Search for the cell housing the specified text and yield its (X, Y) center coordinate. 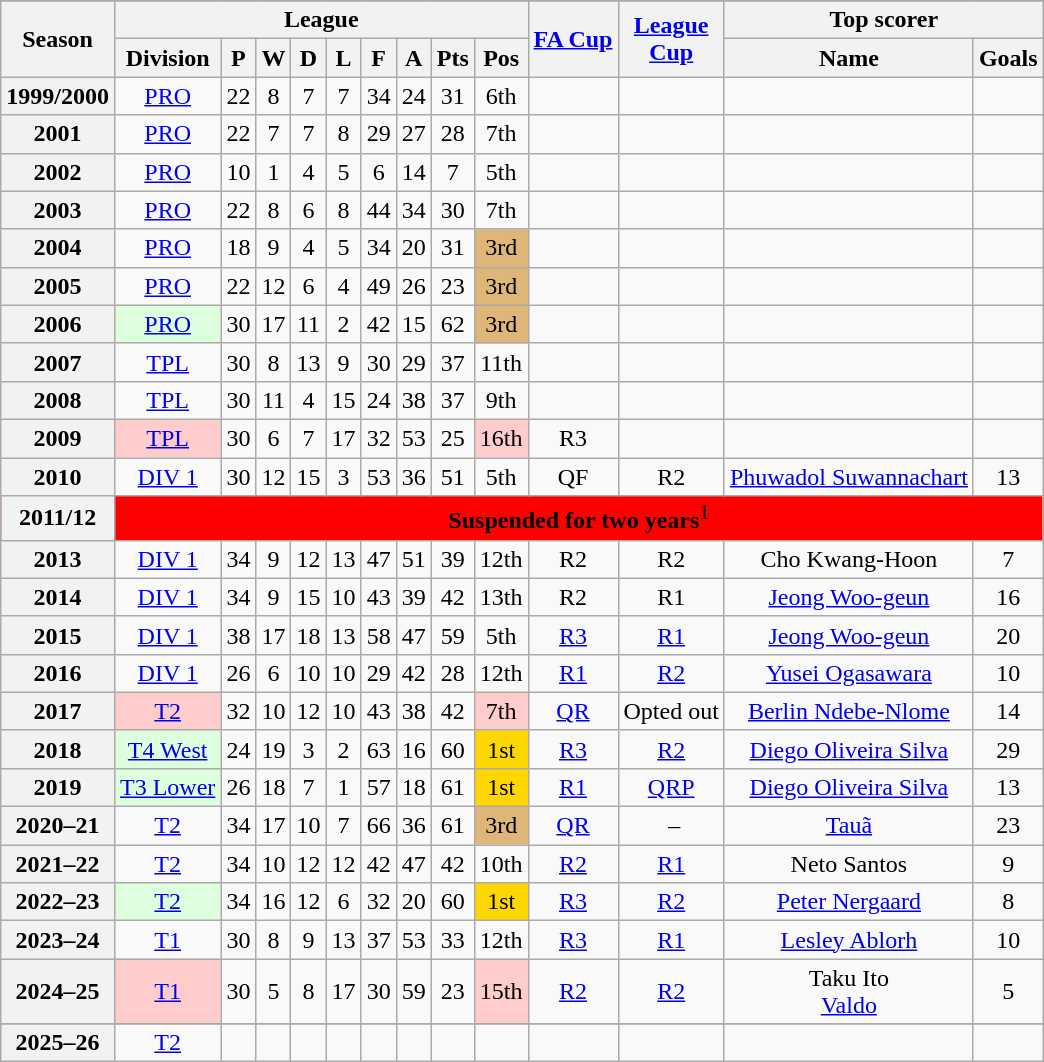
2025–26 (58, 1043)
Season (58, 39)
Opted out (671, 711)
6th (501, 96)
L (344, 58)
13th (501, 597)
FA Cup (573, 39)
Neto Santos (848, 864)
66 (378, 826)
LeagueCup (671, 39)
33 (452, 940)
19 (274, 749)
League (321, 20)
49 (378, 286)
Lesley Ablorh (848, 940)
2001 (58, 134)
2006 (58, 324)
16th (501, 438)
– (671, 826)
9th (501, 400)
2004 (58, 248)
Peter Nergaard (848, 902)
Top scorer (884, 20)
2018 (58, 749)
Division (167, 58)
2002 (58, 172)
2024–25 (58, 992)
Phuwadol Suwannachart (848, 477)
25 (452, 438)
T4 West (167, 749)
2011/12 (58, 518)
Name (848, 58)
62 (452, 324)
2013 (58, 559)
Pts (452, 58)
2014 (58, 597)
2015 (58, 635)
Taku ItoValdo (848, 992)
57 (378, 787)
2010 (58, 477)
Cho Kwang-Hoon (848, 559)
2007 (58, 362)
2023–24 (58, 940)
A (414, 58)
63 (378, 749)
QRP (671, 787)
10th (501, 864)
15th (501, 992)
T3 Lower (167, 787)
2017 (58, 711)
P (238, 58)
2009 (58, 438)
W (274, 58)
Suspended for two years1 (578, 518)
2022–23 (58, 902)
Tauã (848, 826)
2008 (58, 400)
2016 (58, 673)
44 (378, 210)
2019 (58, 787)
2021–22 (58, 864)
27 (414, 134)
QF (573, 477)
Goals (1008, 58)
Berlin Ndebe-Nlome (848, 711)
Pos (501, 58)
58 (378, 635)
2003 (58, 210)
11th (501, 362)
2005 (58, 286)
D (308, 58)
Yusei Ogasawara (848, 673)
2020–21 (58, 826)
1999/2000 (58, 96)
F (378, 58)
